Extract the (x, y) coordinate from the center of the cell holding the provided text.  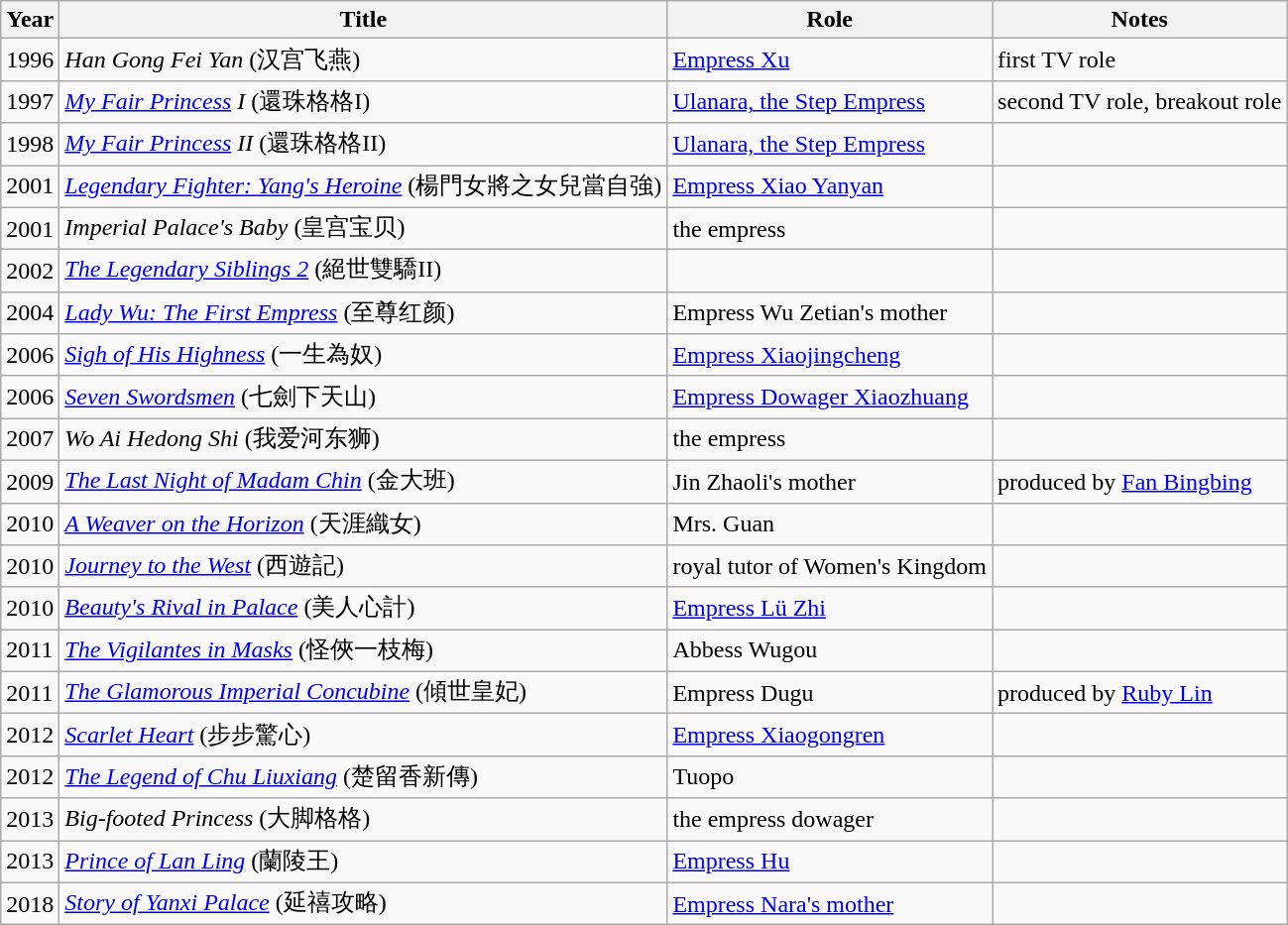
Imperial Palace's Baby (皇宫宝贝) (363, 228)
2007 (30, 440)
Empress Xiaogongren (830, 736)
Empress Xiao Yanyan (830, 186)
1998 (30, 145)
Abbess Wugou (830, 650)
Wo Ai Hedong Shi (我爱河东狮) (363, 440)
The Vigilantes in Masks (怪俠一枝梅) (363, 650)
Seven Swordsmen (七劍下天山) (363, 397)
The Glamorous Imperial Concubine (傾世皇妃) (363, 692)
Beauty's Rival in Palace (美人心計) (363, 609)
The Legend of Chu Liuxiang (楚留香新傳) (363, 777)
Notes (1140, 20)
royal tutor of Women's Kingdom (830, 567)
Mrs. Guan (830, 523)
2009 (30, 482)
2002 (30, 272)
2018 (30, 904)
Role (830, 20)
Empress Hu (830, 863)
My Fair Princess II (還珠格格II) (363, 145)
Big-footed Princess (大脚格格) (363, 819)
first TV role (1140, 59)
Story of Yanxi Palace (延禧攻略) (363, 904)
Lady Wu: The First Empress (至尊红颜) (363, 313)
Journey to the West (西遊記) (363, 567)
My Fair Princess I (還珠格格I) (363, 101)
Empress Dugu (830, 692)
Jin Zhaoli's mother (830, 482)
The Last Night of Madam Chin (金大班) (363, 482)
Title (363, 20)
A Weaver on the Horizon (天涯織女) (363, 523)
Tuopo (830, 777)
2004 (30, 313)
Empress Xiaojingcheng (830, 355)
produced by Fan Bingbing (1140, 482)
Empress Xu (830, 59)
Empress Dowager Xiaozhuang (830, 397)
Empress Nara's mother (830, 904)
Sigh of His Highness (一生為奴) (363, 355)
Empress Lü Zhi (830, 609)
the empress dowager (830, 819)
Year (30, 20)
Scarlet Heart (步步驚心) (363, 736)
Han Gong Fei Yan (汉宫飞燕) (363, 59)
1997 (30, 101)
1996 (30, 59)
Prince of Lan Ling (蘭陵王) (363, 863)
Legendary Fighter: Yang's Heroine (楊門女將之女兒當自強) (363, 186)
Empress Wu Zetian's mother (830, 313)
produced by Ruby Lin (1140, 692)
The Legendary Siblings 2 (絕世雙驕II) (363, 272)
second TV role, breakout role (1140, 101)
